Search for the cell housing the specified text and yield its [x, y] center coordinate. 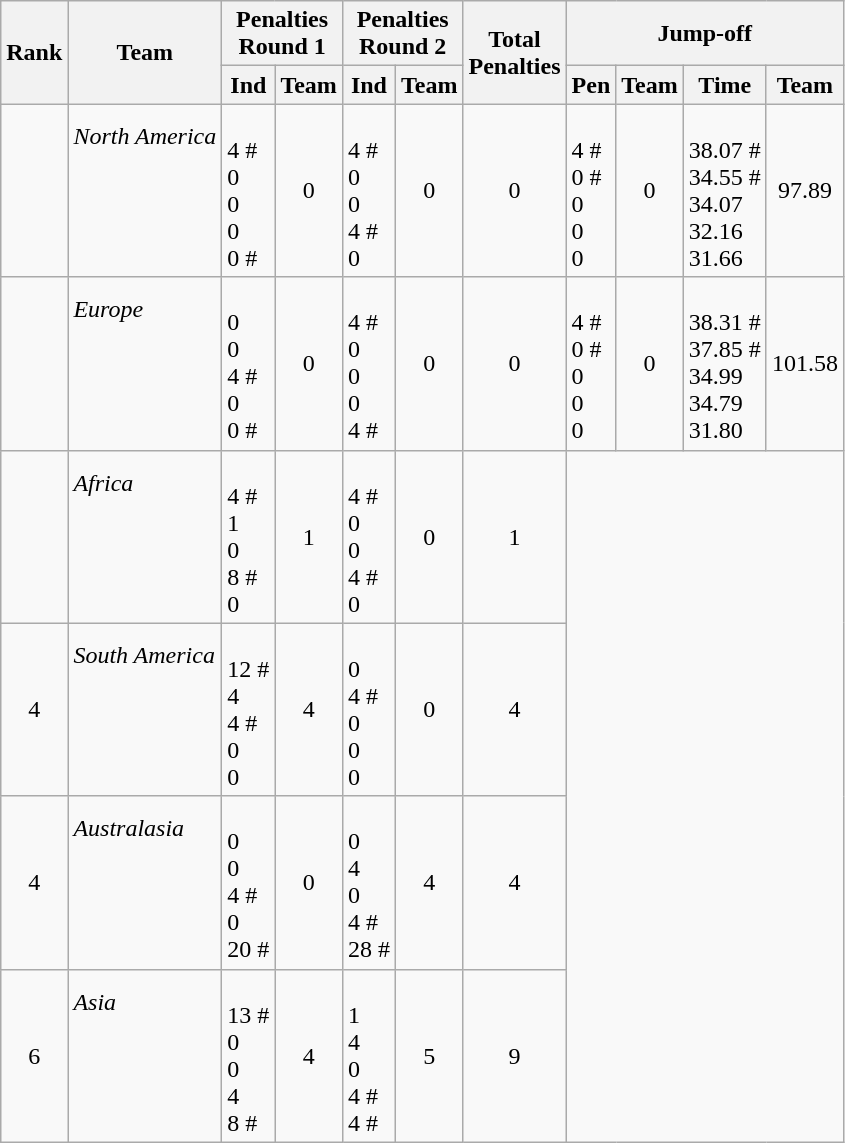
4 #108 #0 [248, 536]
5 [429, 1056]
04 04 #28 # [368, 882]
4 #0000 # [248, 190]
38.31 #37.85 #34.9934.7931.80 [724, 364]
Penalties Round 2 [402, 34]
Asia [145, 1056]
12 #44 #00 [248, 710]
04 #000 [368, 710]
Africa [145, 536]
6 [34, 1056]
Europe [145, 364]
Time [724, 85]
Jump-off [704, 34]
004 #00 # [248, 364]
North America [145, 190]
Penalties Round 1 [282, 34]
97.89 [804, 190]
South America [145, 710]
004 #020 # [248, 882]
14 04 #4 # [368, 1056]
9 [514, 1056]
101.58 [804, 364]
Rank [34, 52]
4 #0004 # [368, 364]
Australasia [145, 882]
Pen [591, 85]
Total Penalties [514, 52]
13 #0048 # [248, 1056]
38.07 #34.55 #34.0732.1631.66 [724, 190]
